Return the (x, y) coordinate for the center point of the cell that contains the specified text.  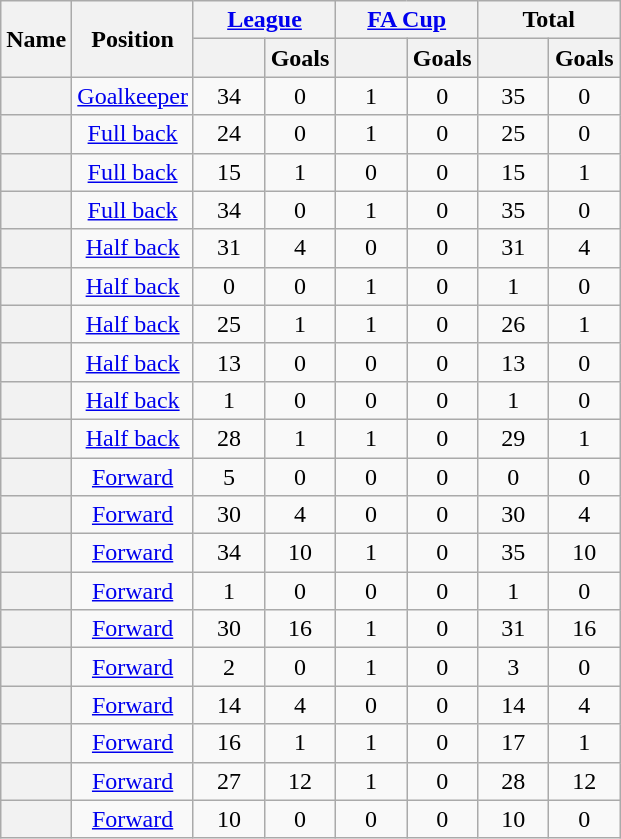
2 (228, 667)
24 (228, 134)
26 (514, 324)
Total (549, 20)
3 (514, 667)
27 (228, 781)
Position (133, 39)
Name (36, 39)
17 (514, 743)
Goalkeeper (133, 96)
League (264, 20)
FA Cup (407, 20)
5 (228, 477)
29 (514, 438)
